For the text-containing cell, return its midpoint in [X, Y] coordinate format. 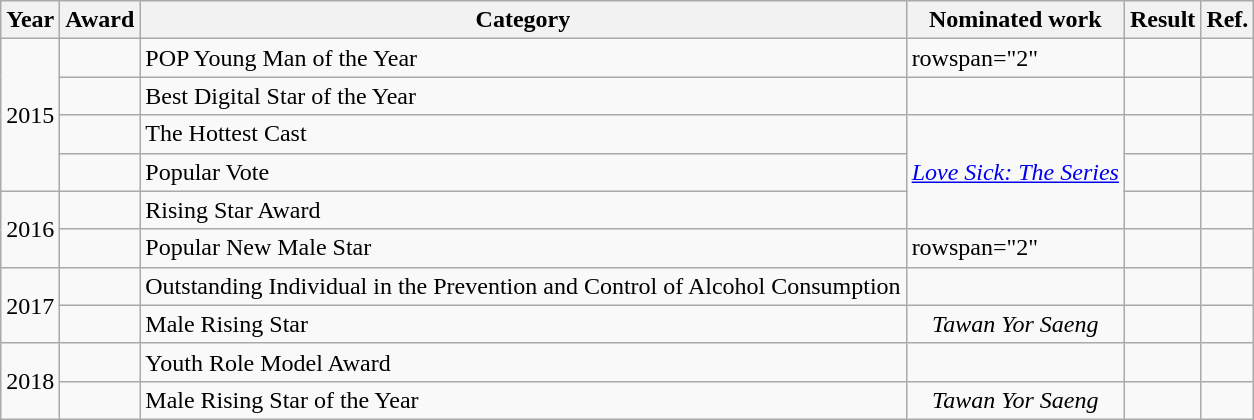
Award [100, 20]
The Hottest Cast [523, 134]
Category [523, 20]
Result [1162, 20]
Ref. [1228, 20]
Outstanding Individual in the Prevention and Control of Alcohol Consumption [523, 286]
2016 [30, 229]
Year [30, 20]
Popular Vote [523, 172]
Love Sick: The Series [1015, 172]
2017 [30, 305]
Popular New Male Star [523, 248]
Male Rising Star of the Year [523, 400]
Male Rising Star [523, 324]
POP Young Man of the Year [523, 58]
Nominated work [1015, 20]
Best Digital Star of the Year [523, 96]
2018 [30, 381]
2015 [30, 115]
Youth Role Model Award [523, 362]
Rising Star Award [523, 210]
